Identify which cell holds the provided text, then report its (X, Y) central coordinate. 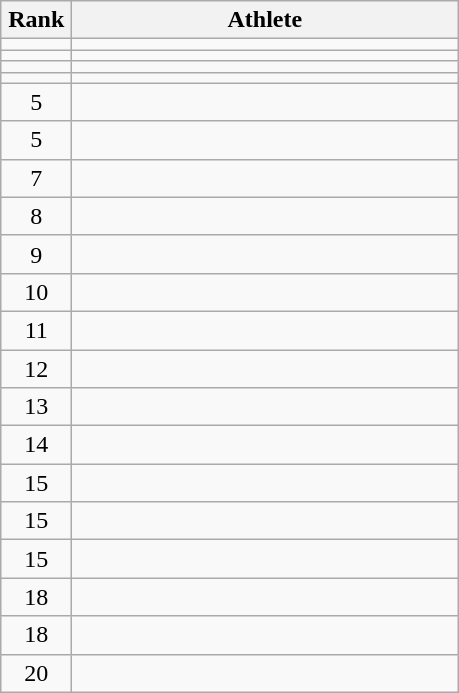
8 (36, 216)
10 (36, 292)
11 (36, 330)
7 (36, 178)
Rank (36, 20)
13 (36, 407)
12 (36, 369)
14 (36, 445)
9 (36, 254)
20 (36, 673)
Athlete (265, 20)
